Return the [x, y] coordinate for the center point of the cell that contains the specified text.  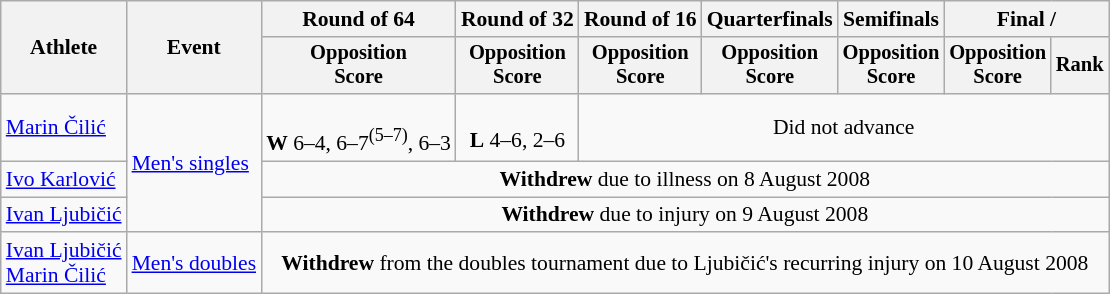
Athlete [64, 48]
Round of 64 [358, 19]
Men's doubles [194, 264]
Final / [1026, 19]
Round of 16 [640, 19]
Men's singles [194, 163]
Ivan Ljubičić Marin Čilić [64, 264]
Round of 32 [518, 19]
Withdrew due to illness on 8 August 2008 [684, 179]
Rank [1080, 66]
Event [194, 48]
Quarterfinals [770, 19]
Withdrew from the doubles tournament due to Ljubičić's recurring injury on 10 August 2008 [684, 264]
Withdrew due to injury on 9 August 2008 [684, 215]
Marin Čilić [64, 128]
Did not advance [844, 128]
Ivo Karlović [64, 179]
Semifinals [892, 19]
Ivan Ljubičić [64, 215]
W 6–4, 6–7(5–7), 6–3 [358, 128]
L 4–6, 2–6 [518, 128]
